Scan for the cell matching the given text and deliver its [X, Y] coordinate at center. 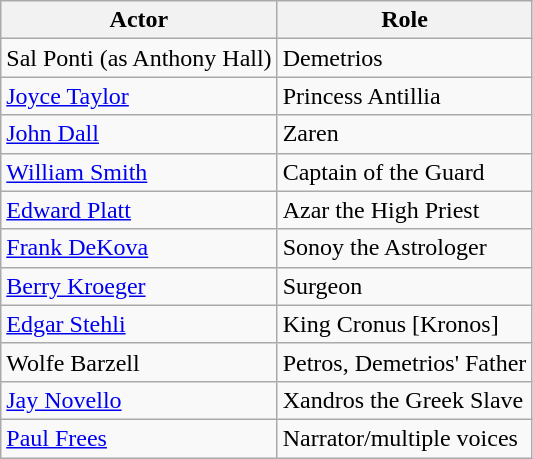
Narrator/multiple voices [404, 438]
Xandros the Greek Slave [404, 400]
Frank DeKova [139, 248]
Role [404, 20]
Paul Frees [139, 438]
Surgeon [404, 286]
Edgar Stehli [139, 324]
Edward Platt [139, 210]
Azar the High Priest [404, 210]
Princess Antillia [404, 96]
Joyce Taylor [139, 96]
William Smith [139, 172]
John Dall [139, 134]
Actor [139, 20]
Sal Ponti (as Anthony Hall) [139, 58]
Demetrios [404, 58]
Petros, Demetrios' Father [404, 362]
Zaren [404, 134]
Jay Novello [139, 400]
Wolfe Barzell [139, 362]
Sonoy the Astrologer [404, 248]
Captain of the Guard [404, 172]
Berry Kroeger [139, 286]
King Cronus [Kronos] [404, 324]
